Output the [X, Y] coordinate of the center of the cell containing the given text.  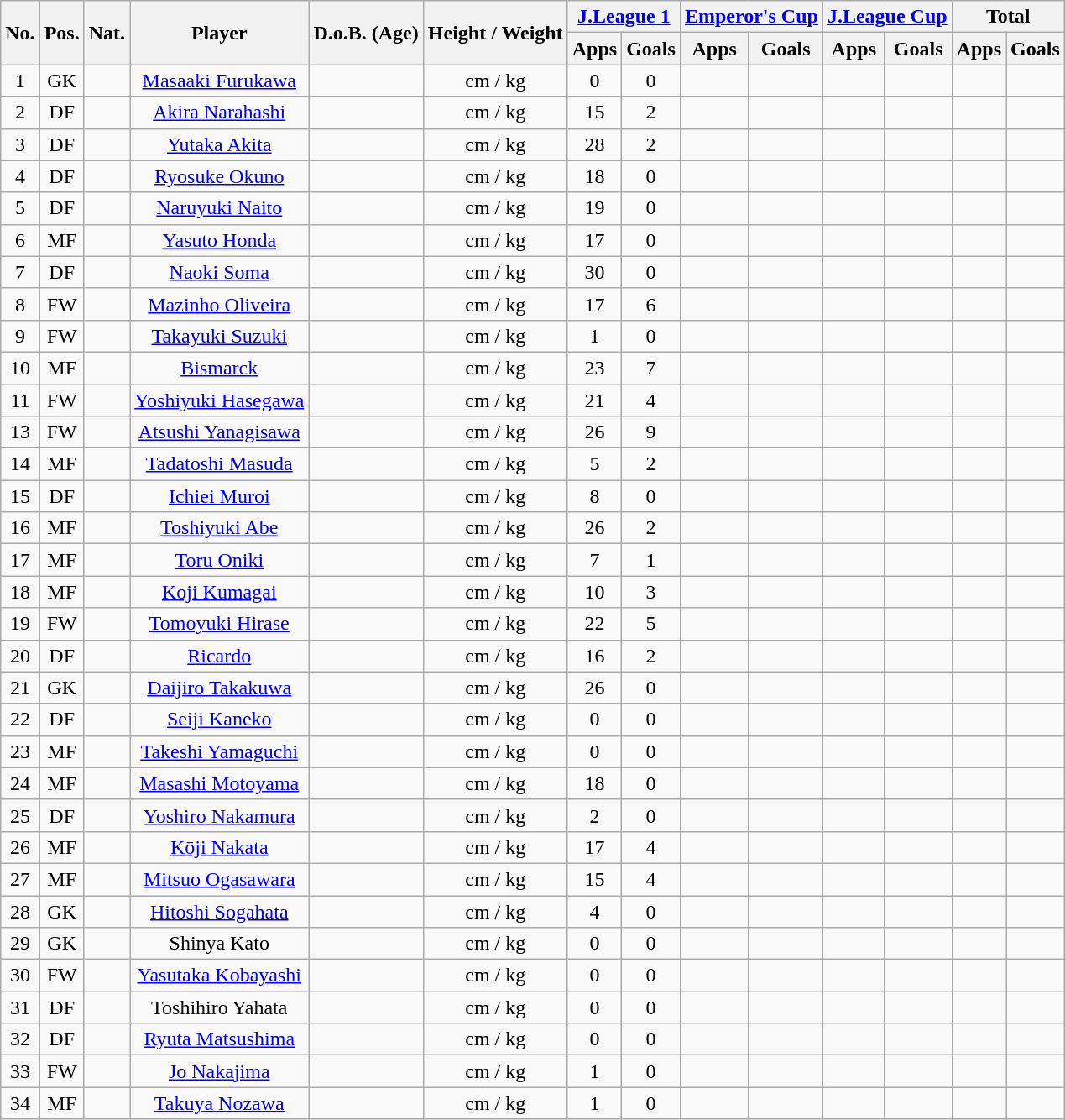
29 [20, 944]
27 [20, 879]
Toshiyuki Abe [220, 528]
No. [20, 33]
20 [20, 656]
33 [20, 1071]
Ricardo [220, 656]
Shinya Kato [220, 944]
Height / Weight [495, 33]
Tadatoshi Masuda [220, 464]
Ichiei Muroi [220, 496]
Tomoyuki Hirase [220, 624]
13 [20, 432]
Yoshiyuki Hasegawa [220, 400]
Takuya Nozawa [220, 1103]
34 [20, 1103]
Naruyuki Naito [220, 208]
Yutaka Akita [220, 144]
Toru Oniki [220, 560]
Yoshiro Nakamura [220, 815]
Pos. [62, 33]
D.o.B. (Age) [366, 33]
Toshihiro Yahata [220, 1007]
Koji Kumagai [220, 592]
Takeshi Yamaguchi [220, 751]
Ryosuke Okuno [220, 176]
24 [20, 783]
Atsushi Yanagisawa [220, 432]
Mazinho Oliveira [220, 304]
J.League 1 [624, 17]
Mitsuo Ogasawara [220, 879]
Akira Narahashi [220, 113]
Bismarck [220, 368]
J.League Cup [887, 17]
14 [20, 464]
Daijiro Takakuwa [220, 688]
Hitoshi Sogahata [220, 911]
Nat. [107, 33]
Kōji Nakata [220, 847]
Naoki Soma [220, 272]
Masashi Motoyama [220, 783]
31 [20, 1007]
Jo Nakajima [220, 1071]
Takayuki Suzuki [220, 336]
11 [20, 400]
Ryuta Matsushima [220, 1039]
Emperor's Cup [751, 17]
Yasuto Honda [220, 240]
Yasutaka Kobayashi [220, 976]
25 [20, 815]
Player [220, 33]
Total [1008, 17]
Seiji Kaneko [220, 720]
Masaaki Furukawa [220, 81]
32 [20, 1039]
